From the cell containing the given text, extract its center point as [x, y] coordinate. 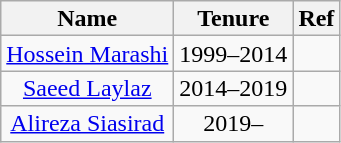
Ref [316, 18]
Hossein Marashi [88, 54]
Saeed Laylaz [88, 88]
2019– [234, 124]
2014–2019 [234, 88]
Alireza Siasirad [88, 124]
1999–2014 [234, 54]
Tenure [234, 18]
Name [88, 18]
